Scan for the cell matching the given text and deliver its [x, y] coordinate at center. 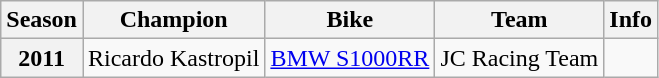
JC Racing Team [520, 58]
Ricardo Kastropil [173, 58]
2011 [42, 58]
Info [631, 20]
Bike [350, 20]
Season [42, 20]
BMW S1000RR [350, 58]
Champion [173, 20]
Team [520, 20]
